Scan for the cell matching the given text and deliver its [X, Y] coordinate at center. 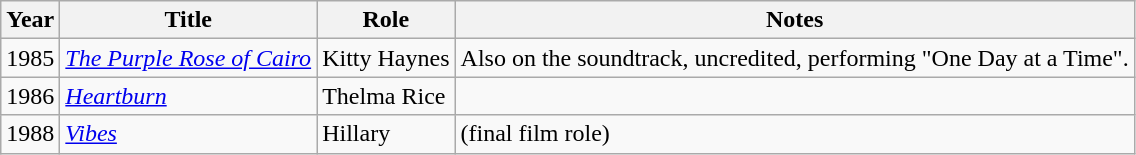
1986 [30, 96]
Title [188, 20]
Hillary [386, 134]
The Purple Rose of Cairo [188, 58]
(final film role) [794, 134]
Role [386, 20]
Thelma Rice [386, 96]
Vibes [188, 134]
Notes [794, 20]
Year [30, 20]
1985 [30, 58]
Also on the soundtrack, uncredited, performing "One Day at a Time". [794, 58]
Kitty Haynes [386, 58]
1988 [30, 134]
Heartburn [188, 96]
